Determine the [X, Y] coordinate at the center of the cell enclosing the given text.  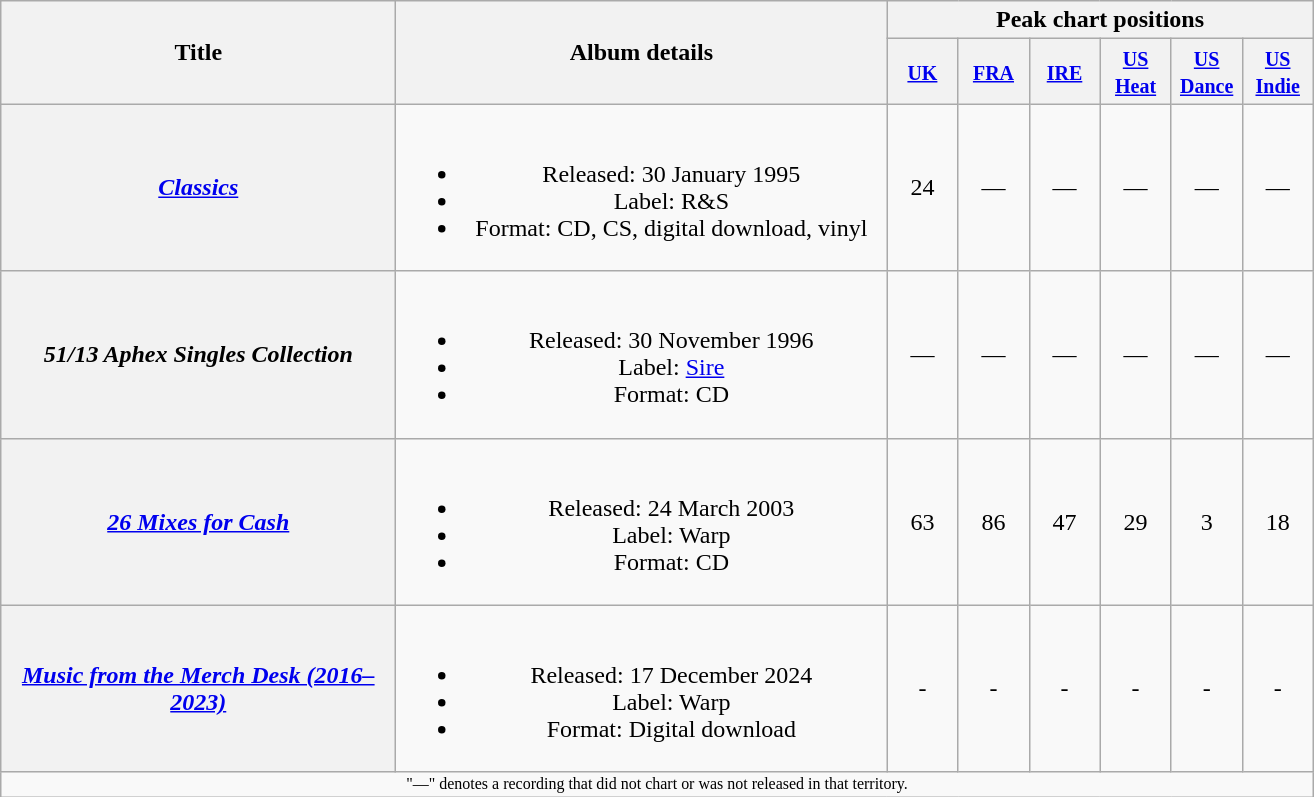
FRA [994, 72]
Released: 17 December 2024Label: WarpFormat: Digital download [642, 688]
3 [1206, 522]
Released: 24 March 2003Label: WarpFormat: CD [642, 522]
Classics [198, 188]
"—" denotes a recording that did not chart or was not released in that territory. [657, 784]
63 [922, 522]
Title [198, 52]
51/13 Aphex Singles Collection [198, 354]
USHeat [1136, 72]
18 [1278, 522]
Album details [642, 52]
86 [994, 522]
USIndie [1278, 72]
Peak chart positions [1100, 20]
29 [1136, 522]
Released: 30 November 1996Label: SireFormat: CD [642, 354]
24 [922, 188]
26 Mixes for Cash [198, 522]
USDance [1206, 72]
Music from the Merch Desk (2016–2023) [198, 688]
47 [1064, 522]
IRE [1064, 72]
Released: 30 January 1995Label: R&SFormat: CD, CS, digital download, vinyl [642, 188]
UK [922, 72]
